Detect which cell encompasses the target text, then output its (x, y) center coordinate. 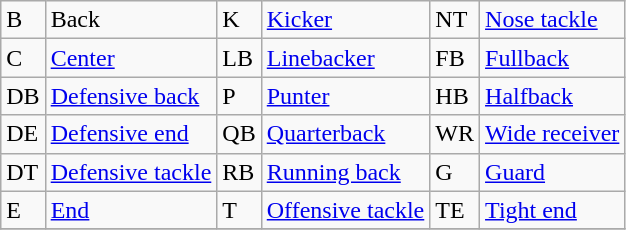
E (23, 210)
TE (455, 210)
LB (239, 58)
Running back (346, 172)
Center (131, 58)
Defensive tackle (131, 172)
HB (455, 96)
B (23, 20)
DT (23, 172)
Fullback (552, 58)
G (455, 172)
T (239, 210)
DE (23, 134)
FB (455, 58)
NT (455, 20)
Halfback (552, 96)
Punter (346, 96)
Tight end (552, 210)
RB (239, 172)
Linebacker (346, 58)
Defensive back (131, 96)
Kicker (346, 20)
Offensive tackle (346, 210)
P (239, 96)
K (239, 20)
DB (23, 96)
Guard (552, 172)
Nose tackle (552, 20)
Quarterback (346, 134)
Defensive end (131, 134)
Back (131, 20)
QB (239, 134)
End (131, 210)
WR (455, 134)
C (23, 58)
Wide receiver (552, 134)
